For the text-containing cell, return its midpoint in [X, Y] coordinate format. 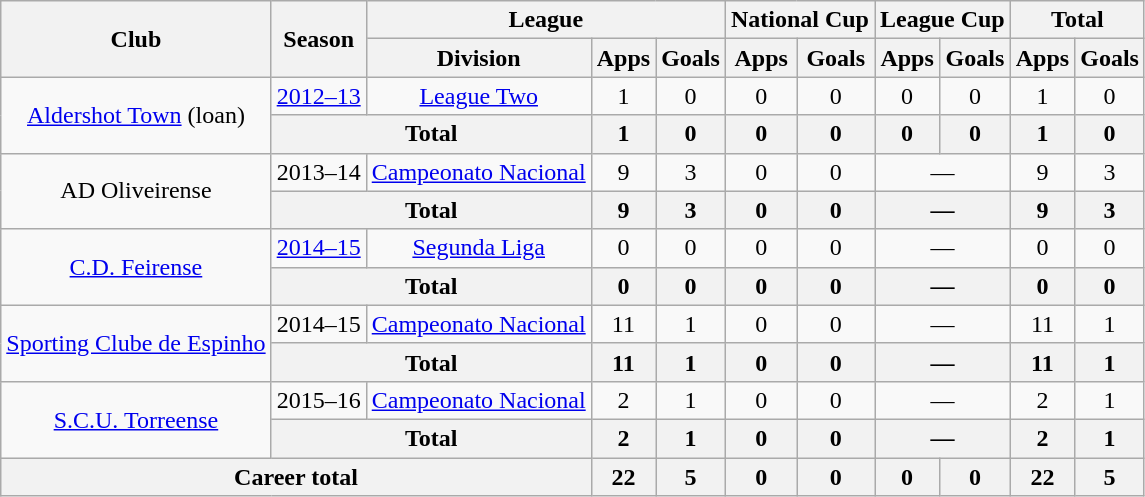
League Two [478, 96]
League [546, 20]
C.D. Feirense [136, 267]
2012–13 [318, 96]
AD Oliveirense [136, 191]
League Cup [942, 20]
Division [478, 58]
Club [136, 39]
S.C.U. Torreense [136, 419]
Sporting Clube de Espinho [136, 343]
2015–16 [318, 400]
Segunda Liga [478, 248]
National Cup [800, 20]
2013–14 [318, 172]
Career total [296, 477]
Season [318, 39]
Aldershot Town (loan) [136, 115]
